Provide the (x, y) coordinate of the cell's center where the given text is located.  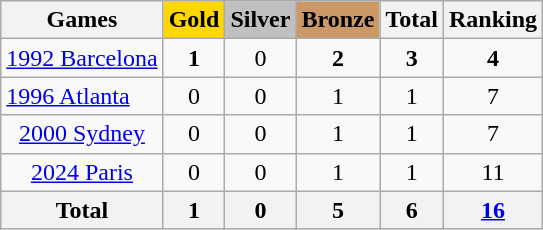
2 (338, 58)
1992 Barcelona (82, 58)
2000 Sydney (82, 134)
11 (492, 172)
Games (82, 20)
Ranking (492, 20)
1996 Atlanta (82, 96)
6 (412, 210)
Gold (194, 20)
Bronze (338, 20)
5 (338, 210)
4 (492, 58)
2024 Paris (82, 172)
Silver (260, 20)
16 (492, 210)
3 (412, 58)
